Find where the given text appears and provide that cell's center as [X, Y] coordinate. 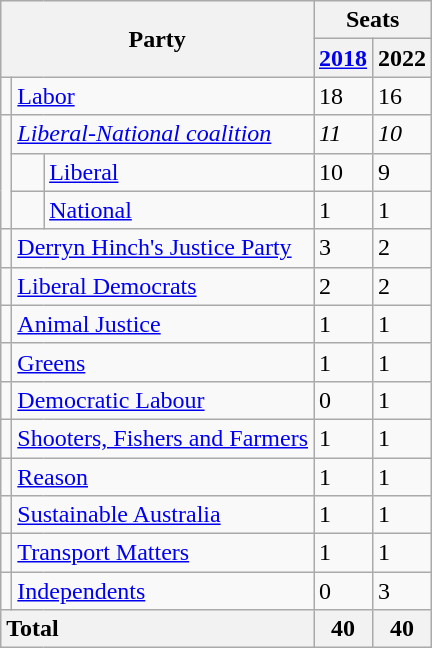
9 [402, 172]
Derryn Hinch's Justice Party [163, 248]
Liberal Democrats [163, 286]
Liberal-National coalition [163, 134]
11 [344, 134]
Shooters, Fishers and Farmers [163, 438]
2022 [402, 58]
Seats [373, 20]
2018 [344, 58]
18 [344, 96]
Transport Matters [163, 553]
Independents [163, 591]
Sustainable Australia [163, 515]
National [179, 210]
Party [158, 39]
Reason [163, 477]
Democratic Labour [163, 400]
Labor [163, 96]
16 [402, 96]
Animal Justice [163, 324]
Total [158, 629]
Greens [163, 362]
Liberal [179, 172]
